Return (X, Y) of the center of cell containing provided text 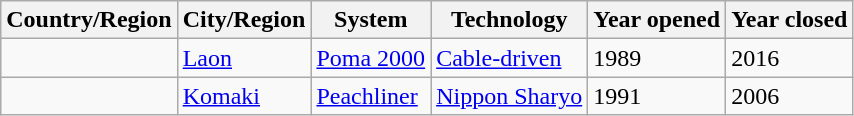
Technology (510, 20)
Laon (244, 58)
Country/Region (89, 20)
Year opened (657, 20)
Poma 2000 (371, 58)
Nippon Sharyo (510, 96)
Peachliner (371, 96)
System (371, 20)
1991 (657, 96)
Cable-driven (510, 58)
1989 (657, 58)
Komaki (244, 96)
2006 (790, 96)
City/Region (244, 20)
Year closed (790, 20)
2016 (790, 58)
